Identify which cell holds the provided text, then report its (x, y) central coordinate. 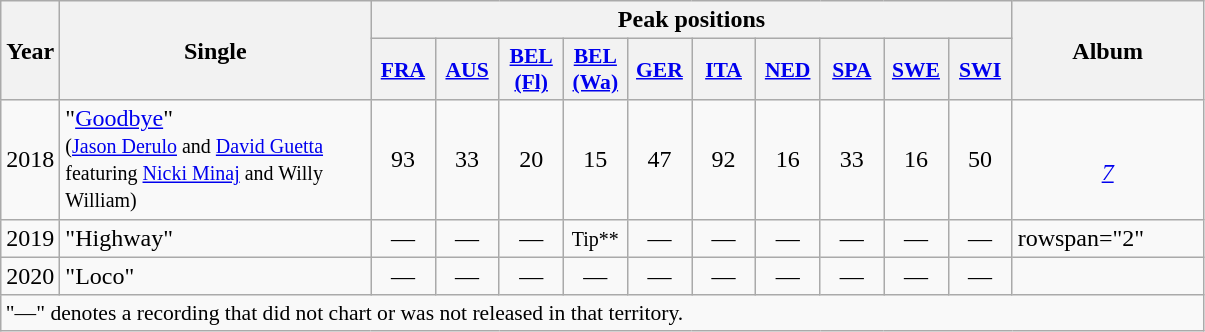
GER (659, 70)
"Loco" (216, 276)
Tip** (595, 238)
20 (531, 160)
AUS (467, 70)
92 (724, 160)
2020 (30, 276)
SWI (980, 70)
47 (659, 160)
"Goodbye"(Jason Derulo and David Guetta featuring Nicki Minaj and Willy William) (216, 160)
Single (216, 50)
"—" denotes a recording that did not chart or was not released in that territory. (602, 313)
FRA (403, 70)
ITA (724, 70)
NED (788, 70)
50 (980, 160)
2019 (30, 238)
SWE (916, 70)
Peak positions (692, 20)
2018 (30, 160)
93 (403, 160)
7 (1108, 160)
BEL(Wa) (595, 70)
15 (595, 160)
Year (30, 50)
BEL(Fl) (531, 70)
rowspan="2" (1108, 238)
Album (1108, 50)
SPA (852, 70)
"Highway" (216, 238)
